Provide the (X, Y) coordinate of the cell's center where the given text is located.  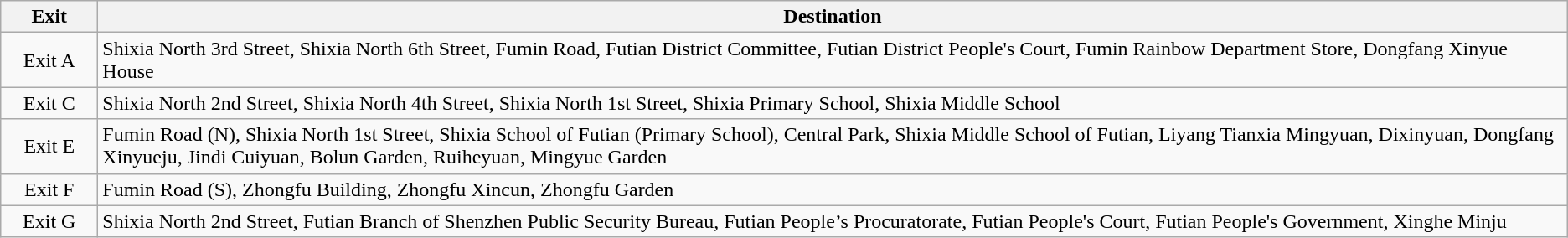
Destination (833, 17)
Exit (49, 17)
Exit A (49, 60)
Shixia North 2nd Street, Shixia North 4th Street, Shixia North 1st Street, Shixia Primary School, Shixia Middle School (833, 103)
Fumin Road (S), Zhongfu Building, Zhongfu Xincun, Zhongfu Garden (833, 189)
Exit E (49, 146)
Exit G (49, 221)
Exit C (49, 103)
Exit F (49, 189)
